Extract the [x, y] coordinate from the center of the cell holding the provided text.  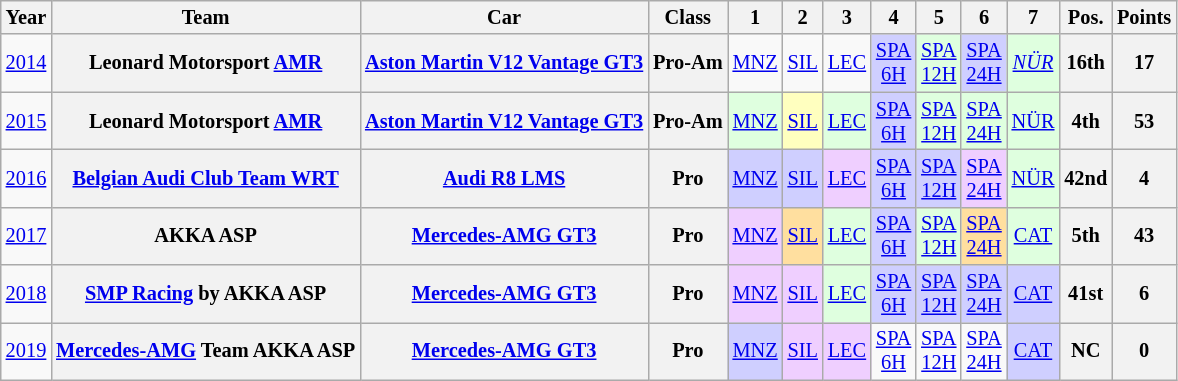
AKKA ASP [206, 236]
41st [1086, 294]
Year [26, 17]
5 [938, 17]
Car [504, 17]
17 [1144, 63]
SMP Racing by AKKA ASP [206, 294]
53 [1144, 121]
Points [1144, 17]
2019 [26, 351]
16th [1086, 63]
Belgian Audi Club Team WRT [206, 178]
42nd [1086, 178]
43 [1144, 236]
0 [1144, 351]
1 [756, 17]
5th [1086, 236]
2 [803, 17]
3 [847, 17]
NC [1086, 351]
2014 [26, 63]
2016 [26, 178]
Pos. [1086, 17]
4th [1086, 121]
2018 [26, 294]
Mercedes-AMG Team AKKA ASP [206, 351]
2015 [26, 121]
2017 [26, 236]
Team [206, 17]
Audi R8 LMS [504, 178]
7 [1034, 17]
Class [688, 17]
